For the text-containing cell, return its midpoint in (x, y) coordinate format. 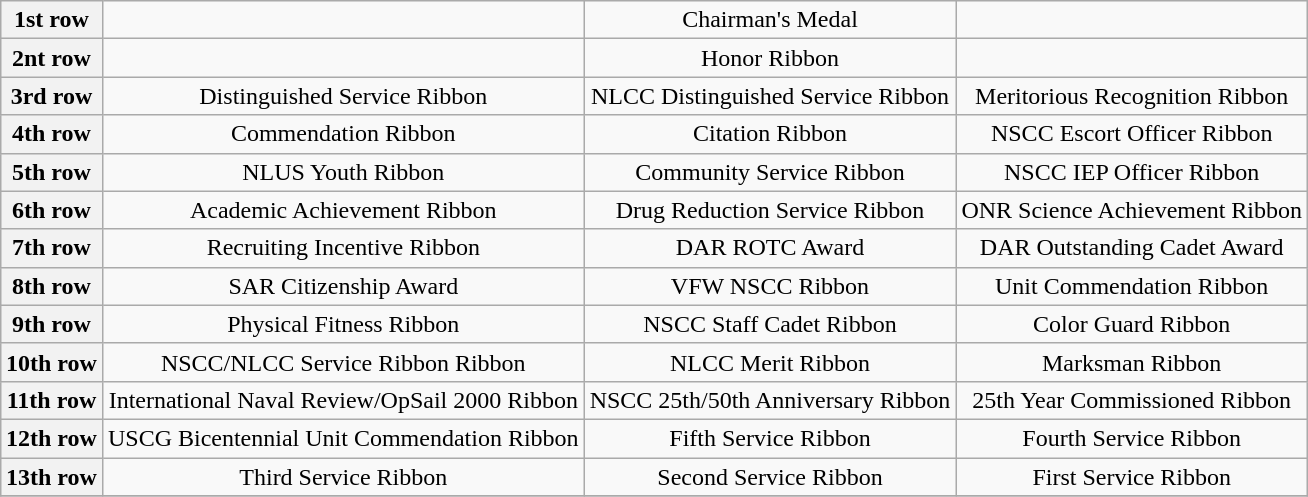
DAR ROTC Award (770, 248)
Academic Achievement Ribbon (343, 210)
13th row (51, 477)
3rd row (51, 96)
NLCC Distinguished Service Ribbon (770, 96)
Physical Fitness Ribbon (343, 324)
Color Guard Ribbon (1132, 324)
Drug Reduction Service Ribbon (770, 210)
25th Year Commissioned Ribbon (1132, 400)
NSCC/NLCC Service Ribbon Ribbon (343, 362)
Second Service Ribbon (770, 477)
10th row (51, 362)
Community Service Ribbon (770, 172)
4th row (51, 134)
Unit Commendation Ribbon (1132, 286)
First Service Ribbon (1132, 477)
Third Service Ribbon (343, 477)
NSCC IEP Officer Ribbon (1132, 172)
12th row (51, 438)
Honor Ribbon (770, 58)
Citation Ribbon (770, 134)
9th row (51, 324)
2nt row (51, 58)
NSCC Staff Cadet Ribbon (770, 324)
Recruiting Incentive Ribbon (343, 248)
Marksman Ribbon (1132, 362)
6th row (51, 210)
USCG Bicentennial Unit Commendation Ribbon (343, 438)
5th row (51, 172)
11th row (51, 400)
Commendation Ribbon (343, 134)
NSCC Escort Officer Ribbon (1132, 134)
7th row (51, 248)
8th row (51, 286)
DAR Outstanding Cadet Award (1132, 248)
Fifth Service Ribbon (770, 438)
NSCC 25th/50th Anniversary Ribbon (770, 400)
1st row (51, 20)
ONR Science Achievement Ribbon (1132, 210)
VFW NSCC Ribbon (770, 286)
Fourth Service Ribbon (1132, 438)
SAR Citizenship Award (343, 286)
International Naval Review/OpSail 2000 Ribbon (343, 400)
NLUS Youth Ribbon (343, 172)
NLCC Merit Ribbon (770, 362)
Distinguished Service Ribbon (343, 96)
Chairman's Medal (770, 20)
Meritorious Recognition Ribbon (1132, 96)
